Identify which cell holds the provided text, then report its [X, Y] central coordinate. 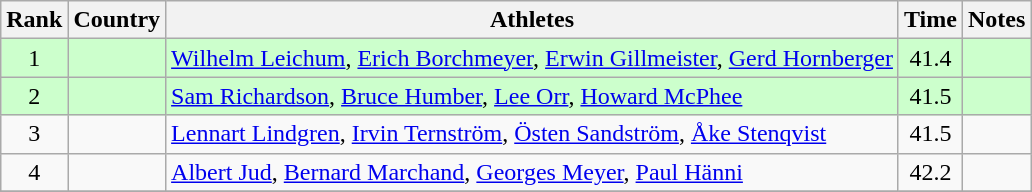
Sam Richardson, Bruce Humber, Lee Orr, Howard McPhee [532, 96]
Athletes [532, 20]
41.4 [930, 58]
Wilhelm Leichum, Erich Borchmeyer, Erwin Gillmeister, Gerd Hornberger [532, 58]
Time [930, 20]
Rank [34, 20]
1 [34, 58]
Country [117, 20]
Albert Jud, Bernard Marchand, Georges Meyer, Paul Hänni [532, 172]
3 [34, 134]
Notes [996, 20]
2 [34, 96]
4 [34, 172]
42.2 [930, 172]
Lennart Lindgren, Irvin Ternström, Östen Sandström, Åke Stenqvist [532, 134]
